Return the (x, y) coordinate for the center point of the cell that contains the specified text.  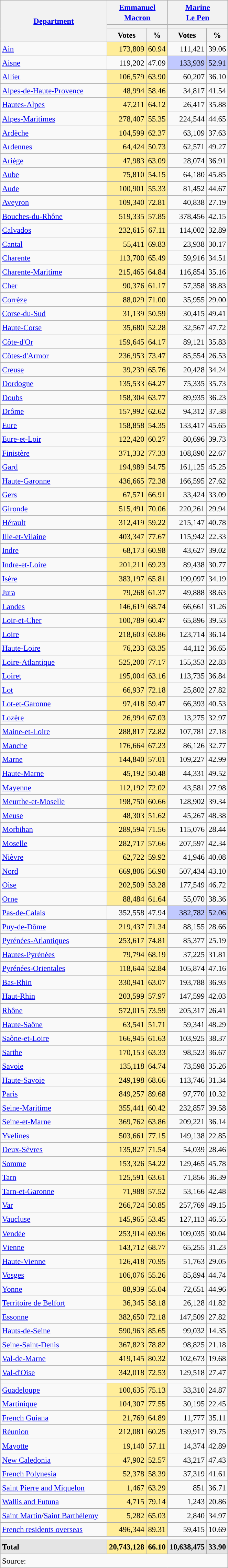
45.85 (217, 174)
36,345 (127, 1303)
Vendée (54, 1233)
21,769 (127, 1418)
Moselle (54, 844)
72.82 (157, 732)
69.96 (157, 1233)
42.48 (217, 1192)
139,917 (187, 1432)
77.33 (157, 453)
111,421 (187, 49)
Isère (54, 579)
135,827 (127, 1150)
193,788 (187, 982)
Charente (54, 258)
52.06 (217, 913)
114,002 (187, 230)
30,195 (187, 1404)
41.61 (217, 1474)
26,417 (187, 105)
90,376 (127, 286)
68,173 (127, 550)
Indre (54, 550)
Lot (54, 690)
31.81 (217, 955)
43,581 (187, 787)
Somme (54, 1163)
1,467 (127, 1487)
Allier (54, 77)
27.47 (217, 1373)
35,680 (127, 328)
28.44 (217, 829)
Manche (54, 745)
61.37 (157, 592)
30.04 (217, 1233)
Orne (54, 899)
89,438 (187, 565)
369,762 (127, 1122)
1,243 (187, 1502)
39.06 (217, 49)
45.65 (217, 426)
26.41 (217, 1010)
Loir-et-Cher (54, 620)
Hautes-Alpes (54, 105)
161,125 (187, 467)
220,261 (187, 509)
Pyrénées-Orientales (54, 968)
42.34 (217, 844)
57.52 (157, 1192)
Guadeloupe (54, 1390)
47.09 (157, 63)
102,673 (187, 1359)
249,198 (127, 1080)
31.26 (217, 606)
30,415 (187, 314)
62.62 (157, 411)
507,434 (187, 871)
123,714 (187, 634)
35.16 (217, 272)
104,599 (127, 132)
115,942 (187, 537)
202,509 (127, 885)
44.74 (217, 1275)
71.56 (157, 829)
107,781 (187, 732)
EmmanuelMacron (137, 12)
77.15 (157, 1136)
129,518 (187, 1373)
38.63 (217, 592)
113,700 (127, 258)
128,902 (187, 802)
Meuse (54, 815)
312,419 (127, 523)
Corrèze (54, 300)
115,076 (187, 829)
97,418 (127, 704)
37.38 (217, 411)
80,696 (187, 439)
35,955 (187, 300)
100,789 (127, 620)
Oise (54, 885)
Deux-Sèvres (54, 1150)
22.83 (217, 662)
77.55 (157, 1404)
Vienne (54, 1247)
Saint Pierre and Miquelon (54, 1487)
232,615 (127, 230)
147,599 (187, 997)
52.84 (157, 968)
Gers (54, 495)
33,424 (187, 495)
32,567 (187, 328)
Wallis and Futuna (54, 1502)
Val-de-Marne (54, 1359)
19,140 (127, 1446)
63.09 (157, 161)
Hautes-Pyrénées (54, 955)
59.47 (157, 704)
419,145 (127, 1359)
383,197 (127, 579)
59,415 (187, 1529)
63.90 (157, 77)
Martinique (54, 1404)
66.91 (157, 495)
39.58 (217, 1108)
35.11 (217, 1418)
73,598 (187, 1066)
58.18 (157, 1303)
144,840 (127, 760)
88,484 (127, 899)
851 (187, 1487)
Haute-Saône (54, 1024)
Landes (54, 606)
Vaucluse (54, 1220)
Yvelines (54, 1136)
27.98 (217, 787)
61.63 (157, 1038)
50.73 (157, 147)
30.17 (217, 244)
Hauts-de-Seine (54, 1331)
147,509 (187, 1317)
36.67 (217, 1052)
63.33 (157, 1052)
13,275 (187, 718)
New Caledonia (54, 1460)
Eure-et-Loir (54, 439)
85,377 (187, 941)
40.78 (217, 523)
224,544 (187, 119)
149,138 (187, 1136)
Bas-Rhin (54, 982)
367,823 (127, 1345)
73.59 (157, 1010)
38.36 (217, 899)
Ain (54, 49)
45.78 (217, 1163)
69.23 (157, 565)
64,424 (127, 147)
166,595 (187, 481)
266,724 (127, 1205)
47.94 (157, 913)
Creuse (54, 369)
77.17 (157, 662)
57,358 (187, 286)
10,638,475 (187, 1547)
Aude (54, 189)
Paris (54, 1094)
34.51 (217, 258)
212,081 (127, 1432)
215,465 (127, 272)
45,267 (187, 815)
116,854 (187, 272)
26.53 (217, 356)
135,533 (127, 384)
60.66 (157, 802)
Ardèche (54, 132)
219,437 (127, 927)
75.13 (157, 1390)
68.74 (157, 606)
195,004 (127, 676)
Maine-et-Loire (54, 732)
34,817 (187, 91)
112,192 (127, 787)
88,939 (127, 1289)
98,825 (187, 1345)
86,126 (187, 745)
29.05 (217, 1261)
382,650 (127, 1317)
Haut-Rhin (54, 997)
80.32 (157, 1359)
46.72 (217, 885)
47,983 (127, 161)
515,491 (127, 509)
Var (54, 1205)
63,541 (127, 1024)
Drôme (54, 411)
64.27 (157, 384)
44.96 (217, 1289)
43,627 (187, 550)
54.22 (157, 1163)
158,858 (127, 426)
57.85 (157, 216)
43.10 (217, 871)
Morbihan (54, 829)
105,874 (187, 968)
Ille-et-Vilaine (54, 537)
73.47 (157, 356)
52.57 (157, 1460)
49.41 (217, 314)
89,121 (187, 342)
31.23 (217, 1247)
Alpes-Maritimes (54, 119)
51.71 (157, 1024)
Loire (54, 634)
Loire-Atlantique (54, 662)
145,965 (127, 1220)
40.53 (217, 704)
371,332 (127, 453)
Haute-Garonne (54, 481)
61.64 (157, 899)
5,282 (127, 1515)
Eure (54, 426)
Nord (54, 871)
72,651 (187, 1289)
100,901 (127, 189)
Charente-Maritime (54, 272)
60.94 (157, 49)
71.54 (157, 1150)
72.53 (157, 1373)
21.18 (217, 1345)
103,925 (187, 1038)
47.16 (217, 968)
49,888 (187, 592)
Dordogne (54, 384)
22.45 (217, 1404)
57.66 (157, 844)
68.77 (157, 1247)
Aube (54, 174)
Loiret (54, 676)
39.34 (217, 802)
201,211 (127, 565)
53,166 (187, 1192)
28.46 (217, 1150)
Aveyron (54, 202)
669,806 (127, 871)
20,743,128 (127, 1547)
253,914 (127, 1233)
40.08 (217, 857)
44,331 (187, 774)
89,935 (187, 397)
355,441 (127, 1108)
64.12 (157, 105)
31.34 (217, 1080)
52.91 (217, 63)
289,594 (127, 829)
65,896 (187, 620)
20.86 (217, 1502)
Calvados (54, 230)
Ariège (54, 161)
330,941 (127, 982)
496,344 (127, 1529)
170,153 (127, 1052)
54,039 (187, 1150)
65.03 (157, 1515)
63.61 (157, 1178)
70.06 (157, 509)
59.92 (157, 857)
158,304 (127, 397)
54.15 (157, 174)
60.47 (157, 620)
20,428 (187, 369)
Territoire de Belfort (54, 1303)
63.77 (157, 397)
22.33 (217, 537)
63,109 (187, 132)
55,411 (127, 244)
Haute-Loire (54, 648)
28,074 (187, 161)
Bouches-du-Rhône (54, 216)
76,233 (127, 648)
44.67 (217, 189)
Seine-Saint-Denis (54, 1345)
42.15 (217, 216)
63.35 (157, 648)
85,554 (187, 356)
218,603 (127, 634)
126,418 (127, 1261)
72.81 (157, 202)
118,644 (127, 968)
45.25 (217, 467)
Lot-et-Garonne (54, 704)
Pyrénées-Atlantiques (54, 941)
46.55 (217, 1220)
Rhône (54, 1010)
54.75 (157, 467)
503,661 (127, 1136)
48,994 (127, 91)
52.28 (157, 328)
65.81 (157, 579)
47.43 (217, 1460)
Finistère (54, 453)
35.88 (217, 105)
97,770 (187, 1094)
35.26 (217, 1066)
66,393 (187, 704)
French Polynesia (54, 1474)
Puy-de-Dôme (54, 927)
63.16 (157, 676)
Aisne (54, 63)
352,558 (127, 913)
209,221 (187, 1122)
590,963 (127, 1331)
MarineLe Pen (198, 12)
85,894 (187, 1275)
14.35 (217, 1331)
173,809 (127, 49)
Tarn (54, 1178)
36.65 (217, 648)
37,319 (187, 1474)
55.35 (157, 119)
French residents overseas (54, 1529)
65.76 (157, 369)
10.32 (217, 1094)
Saint Martin/Saint Barthélemy (54, 1515)
45,192 (127, 774)
67.03 (157, 718)
Lozère (54, 718)
Côte-d'Or (54, 342)
27.18 (217, 732)
59,341 (187, 1024)
49.27 (217, 147)
Haute-Savoie (54, 1080)
44.65 (217, 119)
Pas-de-Calais (54, 913)
Total (54, 1547)
34.97 (217, 1515)
22.67 (217, 453)
48.38 (217, 815)
28.66 (217, 927)
34.24 (217, 369)
55,070 (187, 899)
57.01 (157, 760)
30.77 (217, 565)
64.84 (157, 272)
60.27 (157, 439)
59.22 (157, 523)
59,916 (187, 258)
66,661 (187, 606)
94,312 (187, 411)
33.09 (217, 495)
125,591 (127, 1178)
403,347 (127, 537)
104,307 (127, 1404)
60.98 (157, 550)
89.31 (157, 1529)
194,989 (127, 467)
75,335 (187, 384)
Mayenne (54, 787)
79,268 (127, 592)
Marne (54, 760)
67,571 (127, 495)
100,635 (127, 1390)
65,255 (187, 1247)
61.17 (157, 286)
Nièvre (54, 857)
113,735 (187, 676)
Indre-et-Loire (54, 565)
66,937 (127, 690)
143,712 (127, 1247)
62.37 (157, 132)
78.82 (157, 1345)
378,456 (187, 216)
Alpes-de-Haute-Provence (54, 91)
Réunion (54, 1432)
49.15 (217, 1205)
42.99 (217, 760)
198,750 (127, 802)
60.42 (157, 1108)
39.75 (217, 1432)
55.04 (157, 1289)
74.81 (157, 941)
56.90 (157, 871)
65.49 (157, 258)
68.19 (157, 955)
72.38 (157, 481)
33.90 (217, 1547)
98,523 (187, 1052)
Savoie (54, 1066)
35.83 (217, 342)
382,782 (187, 913)
36.23 (217, 397)
64,180 (187, 174)
31,139 (127, 314)
129,465 (187, 1163)
54.35 (157, 426)
40,838 (187, 202)
88,029 (127, 300)
Saône-et-Loire (54, 1038)
38.83 (217, 286)
849,257 (127, 1094)
109,035 (187, 1233)
27.19 (217, 202)
133,417 (187, 426)
67.23 (157, 745)
89.68 (157, 1094)
Cher (54, 286)
157,992 (127, 411)
33,310 (187, 1390)
Department (54, 21)
71,856 (187, 1178)
27.62 (217, 481)
572,015 (127, 1010)
36.10 (217, 77)
199,097 (187, 579)
Source: (114, 1561)
253,617 (127, 941)
42.03 (217, 997)
Val-d'Oise (54, 1373)
58.39 (157, 1474)
50.59 (157, 314)
55.33 (157, 189)
127,113 (187, 1220)
108,890 (187, 453)
Sarthe (54, 1052)
Corse-du-Sud (54, 314)
Seine-Maritime (54, 1108)
53.45 (157, 1220)
32.77 (217, 745)
69.83 (157, 244)
207,597 (187, 844)
43,217 (187, 1460)
25.19 (217, 941)
71.00 (157, 300)
Mayotte (54, 1446)
38.37 (217, 1038)
53.28 (157, 885)
113,746 (187, 1080)
Meurthe-et-Moselle (54, 802)
Gard (54, 467)
47.72 (217, 328)
55.26 (157, 1275)
Doubs (54, 397)
42.89 (217, 1446)
342,018 (127, 1373)
62,722 (127, 857)
French Guiana (54, 1418)
63.29 (157, 1487)
19.68 (217, 1359)
35.73 (217, 384)
68.66 (157, 1080)
Vosges (54, 1275)
26,128 (187, 1303)
14,374 (187, 1446)
109,340 (127, 202)
48.29 (217, 1024)
22.85 (217, 1136)
32.89 (217, 230)
64.74 (157, 1066)
Cantal (54, 244)
39.73 (217, 439)
39,239 (127, 369)
60.25 (157, 1432)
99,032 (187, 1331)
85.65 (157, 1331)
36.39 (217, 1178)
79.14 (157, 1502)
525,200 (127, 662)
10.69 (217, 1529)
36.84 (217, 676)
41.82 (217, 1303)
60,207 (187, 77)
288,817 (127, 732)
109,227 (187, 760)
2,840 (187, 1515)
67.11 (157, 230)
153,326 (127, 1163)
Haute-Marne (54, 774)
64.17 (157, 342)
81,452 (187, 189)
57.11 (157, 1446)
39.02 (217, 550)
106,076 (127, 1275)
Tarn-et-Garonne (54, 1192)
75,810 (127, 174)
Essonne (54, 1317)
257,769 (187, 1205)
11,777 (187, 1418)
51,763 (187, 1261)
203,599 (127, 997)
176,664 (127, 745)
44,112 (187, 648)
278,407 (127, 119)
66.10 (157, 1547)
64.89 (157, 1418)
Côtes-d'Armor (54, 356)
48,303 (127, 815)
70.95 (157, 1261)
41.54 (217, 91)
Jura (54, 592)
77.67 (157, 537)
88,155 (187, 927)
119,202 (127, 63)
71,988 (127, 1192)
236,953 (127, 356)
Haute-Vienne (54, 1261)
34.19 (217, 579)
50.48 (157, 774)
58.46 (157, 91)
215,147 (187, 523)
29.94 (217, 509)
57.97 (157, 997)
39.53 (217, 620)
122,420 (127, 439)
436,665 (127, 481)
32.97 (217, 718)
47,211 (127, 105)
37.63 (217, 132)
232,857 (187, 1108)
25,802 (187, 690)
177,549 (187, 885)
106,579 (127, 77)
133,939 (187, 63)
4,715 (127, 1502)
26,994 (127, 718)
36.71 (217, 1487)
Gironde (54, 509)
71.34 (157, 927)
36.93 (217, 982)
29.00 (217, 300)
47,902 (127, 1460)
Hérault (54, 523)
159,645 (127, 342)
49.52 (217, 774)
63.07 (157, 982)
79,794 (127, 955)
205,317 (187, 1010)
Seine-et-Marne (54, 1122)
166,945 (127, 1038)
37,225 (187, 955)
135,118 (127, 1066)
Yonne (54, 1289)
23,938 (187, 244)
Haute-Corse (54, 328)
41,946 (187, 857)
155,353 (187, 662)
52,378 (127, 1474)
36.91 (217, 161)
62,571 (187, 147)
Ardennes (54, 147)
51.62 (157, 815)
24.87 (217, 1390)
519,335 (127, 216)
50.85 (157, 1205)
282,717 (127, 844)
72.02 (157, 787)
146,619 (127, 606)
